Return the [x, y] coordinate for the center point of the cell that contains the specified text.  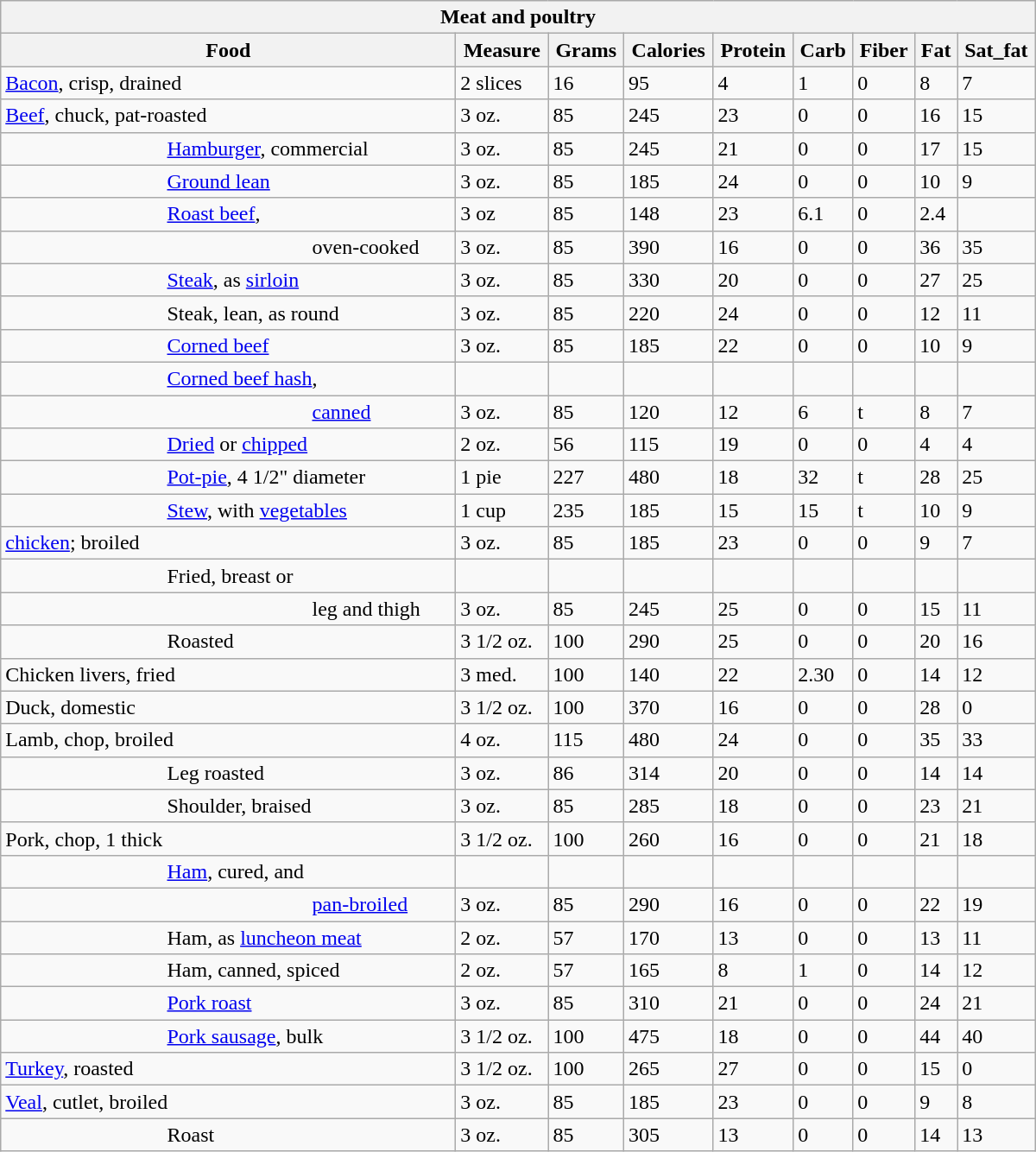
Chicken livers, fried [228, 674]
40 [996, 1036]
Pork roast [228, 1003]
2 slices [502, 83]
Fat [936, 50]
Turkey, roasted [228, 1069]
1 pie [502, 478]
Carb [824, 50]
2.4 [936, 214]
Protein [753, 50]
Measure [502, 50]
Roast [228, 1135]
Veal, cutlet, broiled [228, 1102]
370 [668, 707]
leg and thigh [228, 609]
140 [668, 674]
Ham, canned, spiced [228, 971]
Lamb, chop, broiled [228, 740]
canned [228, 412]
Calories [668, 50]
265 [668, 1069]
Dried or chipped [228, 445]
Ham, as luncheon meat [228, 937]
44 [936, 1036]
6.1 [824, 214]
Fried, breast or [228, 576]
Pot-pie, 4 1/2" diameter [228, 478]
220 [668, 313]
Meat and poultry [518, 17]
Stew, with vegetables [228, 510]
86 [586, 773]
285 [668, 806]
Sat_fat [996, 50]
305 [668, 1135]
Food [228, 50]
314 [668, 773]
1 cup [502, 510]
Steak, lean, as round [228, 313]
170 [668, 937]
475 [668, 1036]
17 [936, 149]
Ground lean [228, 181]
165 [668, 971]
Roasted [228, 642]
Corned beef [228, 345]
2.30 [824, 674]
Duck, domestic [228, 707]
Steak, as sirloin [228, 280]
6 [824, 412]
3 med. [502, 674]
pan-broiled [228, 904]
56 [586, 445]
Ham, cured, and [228, 871]
120 [668, 412]
390 [668, 247]
148 [668, 214]
Beef, chuck, pat-roasted [228, 116]
227 [586, 478]
Hamburger, commercial [228, 149]
32 [824, 478]
chicken; broiled [228, 543]
36 [936, 247]
330 [668, 280]
Shoulder, braised [228, 806]
4 oz. [502, 740]
260 [668, 839]
Pork, chop, 1 thick [228, 839]
Corned beef hash, [228, 378]
3 oz [502, 214]
Leg roasted [228, 773]
310 [668, 1003]
235 [586, 510]
Grams [586, 50]
Pork sausage, bulk [228, 1036]
oven-cooked [228, 247]
Bacon, crisp, drained [228, 83]
95 [668, 83]
Fiber [884, 50]
Roast beef, [228, 214]
33 [996, 740]
